Determine the [X, Y] coordinate at the center of the cell enclosing the given text.  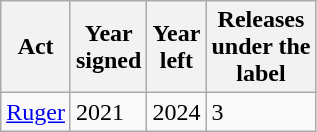
Year signed [108, 47]
Year left [176, 47]
Ruger [36, 112]
Releases under the label [261, 47]
2021 [108, 112]
Act [36, 47]
3 [261, 112]
2024 [176, 112]
